Output the (X, Y) coordinate of the center of the cell containing the given text.  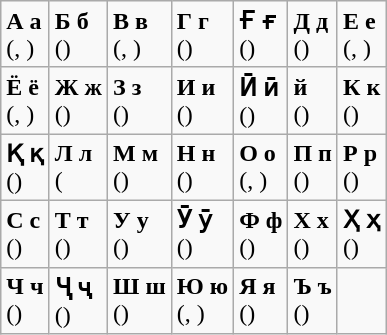
Х х() (313, 234)
Ф ф() (261, 234)
Ш ш() (140, 300)
Н н() (202, 168)
Е е(, ) (361, 34)
Ю ю(, ) (202, 300)
й() (313, 100)
З з() (140, 100)
Ҷ ҷ() (78, 300)
Ч ч() (26, 300)
Г г() (202, 34)
Ё ё(, ) (26, 100)
Б б() (78, 34)
М м() (140, 168)
Ж ж() (78, 100)
К к() (361, 100)
А а(, ) (26, 34)
Ъ ъ() (313, 300)
Ӣ ӣ() (261, 100)
В в(, ) (140, 34)
Д д() (313, 34)
Т т() (78, 234)
П п() (313, 168)
О о(, ) (261, 168)
У у() (140, 234)
Р р() (361, 168)
С с() (26, 234)
Ғ ғ() (261, 34)
Қ қ() (26, 168)
И и() (202, 100)
Ҳ ҳ() (361, 234)
Ӯ ӯ() (202, 234)
Л л( (78, 168)
Я я() (261, 300)
